Return the [x, y] coordinate for the center point of the cell that contains the specified text.  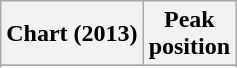
Chart (2013) [72, 34]
Peakposition [189, 34]
